Return the [X, Y] coordinate for the center point of the cell that contains the specified text.  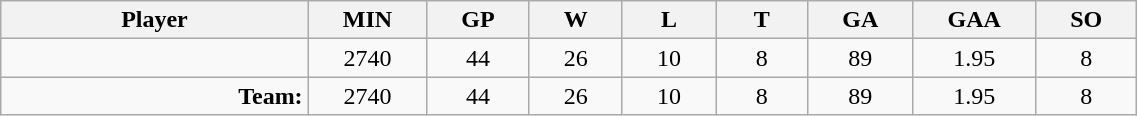
SO [1086, 20]
W [576, 20]
T [762, 20]
Player [154, 20]
GP [478, 20]
L [668, 20]
Team: [154, 96]
MIN [368, 20]
GA [860, 20]
GAA [974, 20]
